Determine the (x, y) coordinate at the center of the cell enclosing the given text.  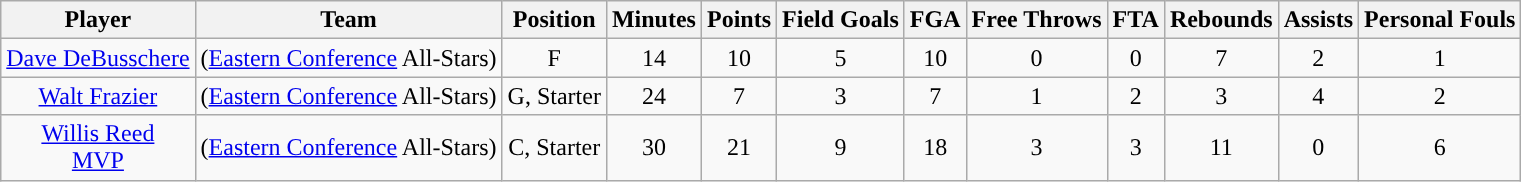
Minutes (654, 20)
FTA (1136, 20)
Personal Fouls (1440, 20)
Dave DeBusschere (98, 58)
9 (841, 148)
30 (654, 148)
21 (738, 148)
Assists (1318, 20)
Free Throws (1036, 20)
Position (554, 20)
24 (654, 96)
11 (1221, 148)
6 (1440, 148)
C, Starter (554, 148)
Team (348, 20)
FGA (935, 20)
Willis ReedMVP (98, 148)
G, Starter (554, 96)
Points (738, 20)
Player (98, 20)
18 (935, 148)
Rebounds (1221, 20)
F (554, 58)
Walt Frazier (98, 96)
4 (1318, 96)
Field Goals (841, 20)
14 (654, 58)
5 (841, 58)
